Find where the given text appears and provide that cell's center as (x, y) coordinate. 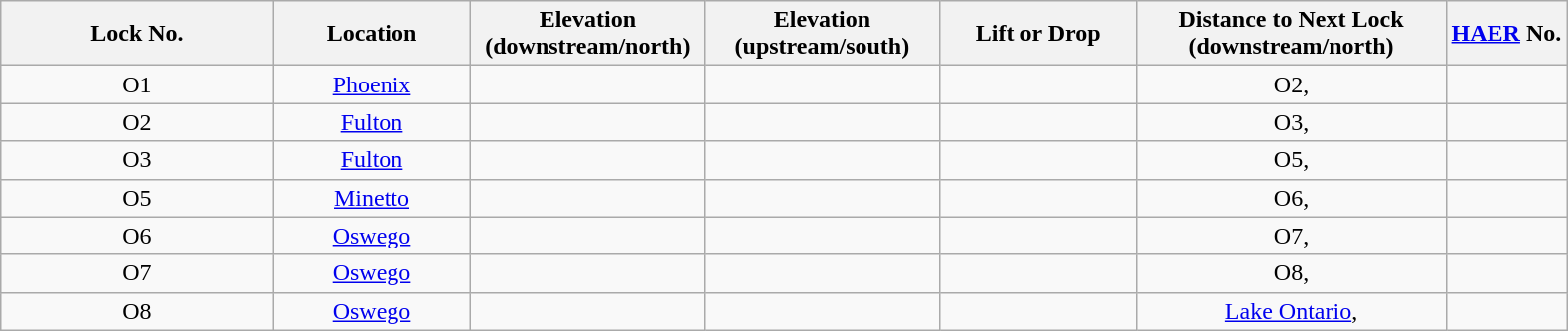
Minetto (372, 198)
Lake Ontario, (1292, 311)
Lock No. (137, 34)
O8 (137, 311)
Distance to Next Lock(downstream/north) (1292, 34)
O3, (1292, 122)
HAER No. (1506, 34)
Elevation(downstream/north) (587, 34)
Phoenix (372, 84)
O5 (137, 198)
O8, (1292, 273)
Elevation(upstream/south) (822, 34)
O7 (137, 273)
O6 (137, 236)
O6, (1292, 198)
Lift or Drop (1037, 34)
O3 (137, 160)
O2, (1292, 84)
Location (372, 34)
O2 (137, 122)
O7, (1292, 236)
O1 (137, 84)
O5, (1292, 160)
